Output the (X, Y) coordinate of the center of the cell containing the given text.  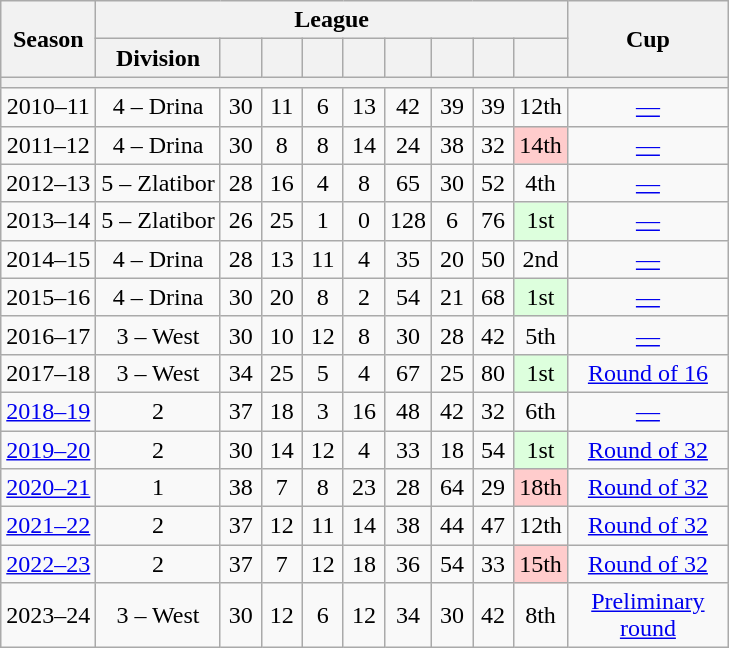
2022–23 (48, 564)
2016–17 (48, 335)
2011–12 (48, 145)
80 (494, 373)
18th (541, 488)
35 (408, 259)
65 (408, 183)
23 (364, 488)
Division (158, 58)
5 (322, 373)
67 (408, 373)
26 (240, 221)
48 (408, 411)
64 (452, 488)
128 (408, 221)
8th (541, 616)
10 (282, 335)
2018–19 (48, 411)
6th (541, 411)
29 (494, 488)
2023–24 (48, 616)
68 (494, 297)
2020–21 (48, 488)
2019–20 (48, 449)
2015–16 (48, 297)
2021–22 (48, 526)
14th (541, 145)
2017–18 (48, 373)
2010–11 (48, 107)
Round of 16 (648, 373)
3 (322, 411)
15th (541, 564)
League (332, 20)
Season (48, 39)
44 (452, 526)
2013–14 (48, 221)
5th (541, 335)
2014–15 (48, 259)
47 (494, 526)
21 (452, 297)
Preliminary round (648, 616)
36 (408, 564)
50 (494, 259)
76 (494, 221)
24 (408, 145)
4th (541, 183)
2nd (541, 259)
2012–13 (48, 183)
0 (364, 221)
52 (494, 183)
Cup (648, 39)
